Determine the [x, y] coordinate at the center of the cell enclosing the given text.  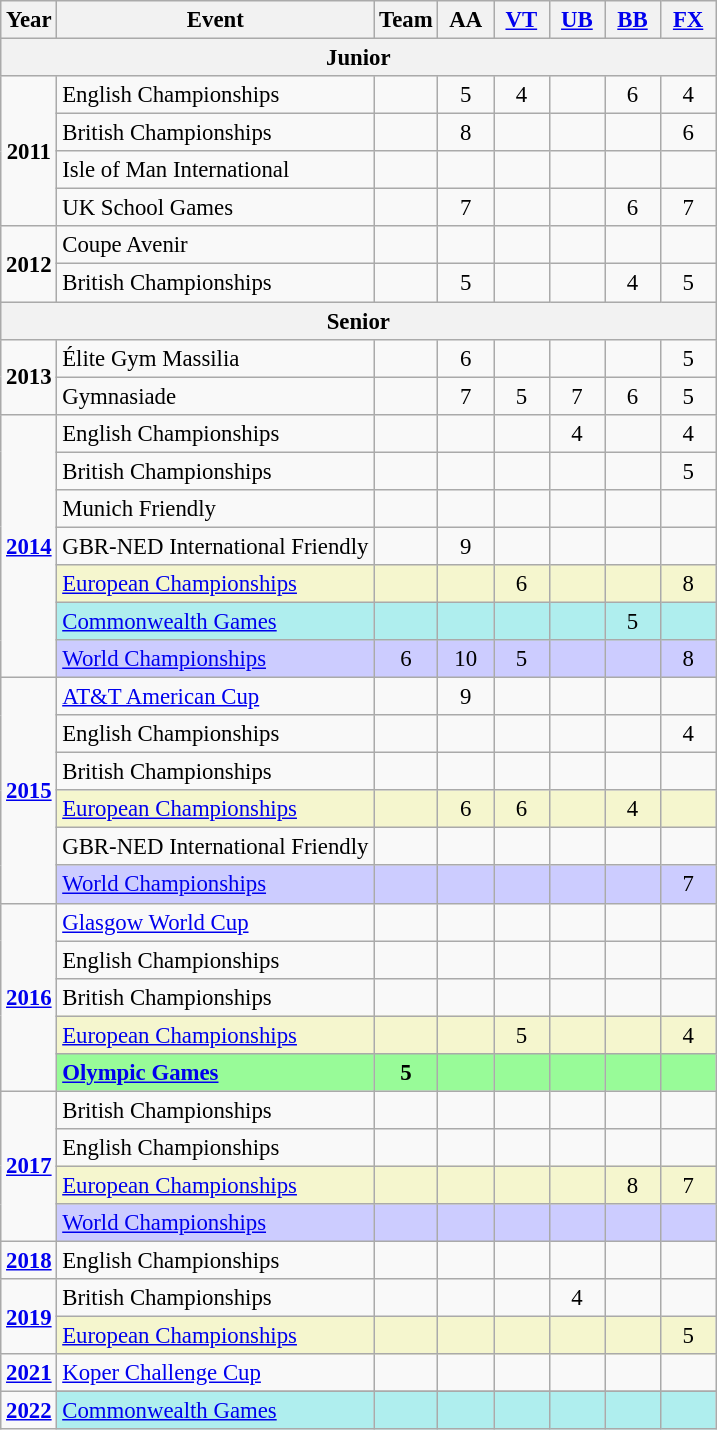
2021 [29, 1373]
UB [577, 20]
2014 [29, 546]
Team [406, 20]
2013 [29, 376]
Élite Gym Massilia [216, 358]
2012 [29, 264]
Gymnasiade [216, 396]
Event [216, 20]
2016 [29, 997]
BB [633, 20]
2018 [29, 1261]
2015 [29, 791]
AT&T American Cup [216, 697]
Coupe Avenir [216, 245]
2019 [29, 1316]
FX [688, 20]
Year [29, 20]
Isle of Man International [216, 170]
Munich Friendly [216, 509]
2017 [29, 1166]
Junior [358, 58]
Koper Challenge Cup [216, 1373]
Senior [358, 321]
VT [522, 20]
2022 [29, 1411]
Glasgow World Cup [216, 922]
10 [466, 659]
AA [466, 20]
2011 [29, 151]
UK School Games [216, 208]
Olympic Games [216, 1073]
